From the cell containing the given text, extract its center point as (X, Y) coordinate. 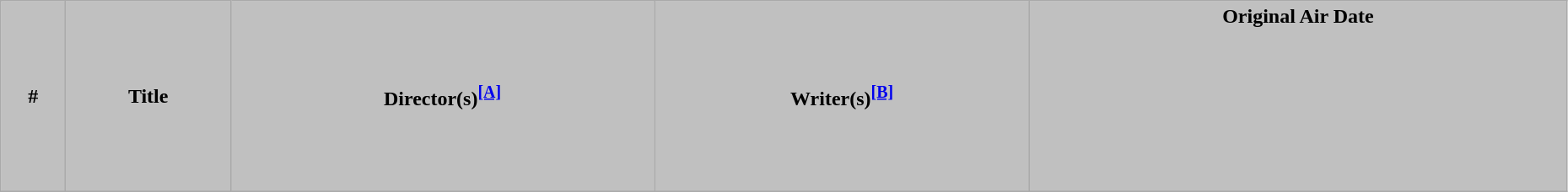
Title (148, 96)
Writer(s)[B] (842, 96)
Original Air Date (1299, 96)
# (34, 96)
Director(s)[A] (443, 96)
